Find where the given text appears and provide that cell's center as (x, y) coordinate. 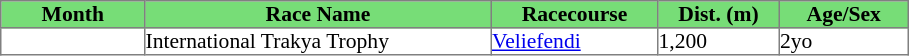
Dist. (m) (719, 14)
2yo (844, 42)
International Trakya Trophy (318, 42)
Age/Sex (844, 14)
Racecourse (574, 14)
1,200 (719, 42)
Veliefendi (574, 42)
Month (73, 14)
Race Name (318, 14)
